For the text-containing cell, return its midpoint in [x, y] coordinate format. 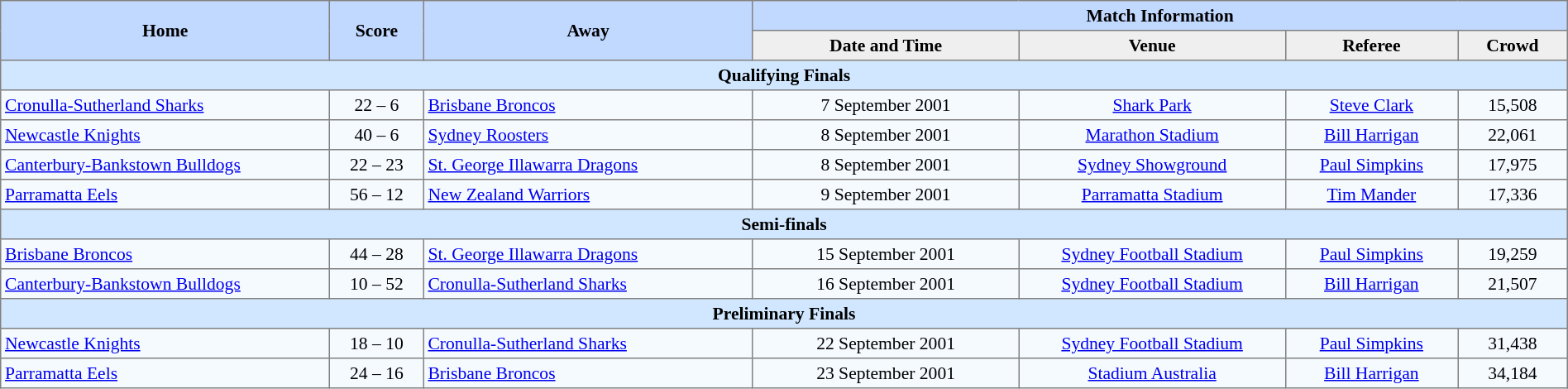
Marathon Stadium [1152, 135]
17,975 [1513, 165]
Semi-finals [784, 224]
16 September 2001 [886, 284]
22 – 23 [377, 165]
Tim Mander [1371, 194]
23 September 2001 [886, 373]
24 – 16 [377, 373]
22 September 2001 [886, 343]
Parramatta Stadium [1152, 194]
15 September 2001 [886, 254]
Steve Clark [1371, 105]
19,259 [1513, 254]
Referee [1371, 46]
Score [377, 31]
Venue [1152, 46]
44 – 28 [377, 254]
10 – 52 [377, 284]
40 – 6 [377, 135]
7 September 2001 [886, 105]
Sydney Showground [1152, 165]
Qualifying Finals [784, 75]
31,438 [1513, 343]
New Zealand Warriors [588, 194]
21,507 [1513, 284]
Sydney Roosters [588, 135]
34,184 [1513, 373]
Preliminary Finals [784, 314]
Shark Park [1152, 105]
17,336 [1513, 194]
56 – 12 [377, 194]
Date and Time [886, 46]
15,508 [1513, 105]
Home [165, 31]
Stadium Australia [1152, 373]
22 – 6 [377, 105]
Crowd [1513, 46]
22,061 [1513, 135]
Away [588, 31]
Match Information [1159, 16]
18 – 10 [377, 343]
9 September 2001 [886, 194]
